For the text-containing cell, return its midpoint in [x, y] coordinate format. 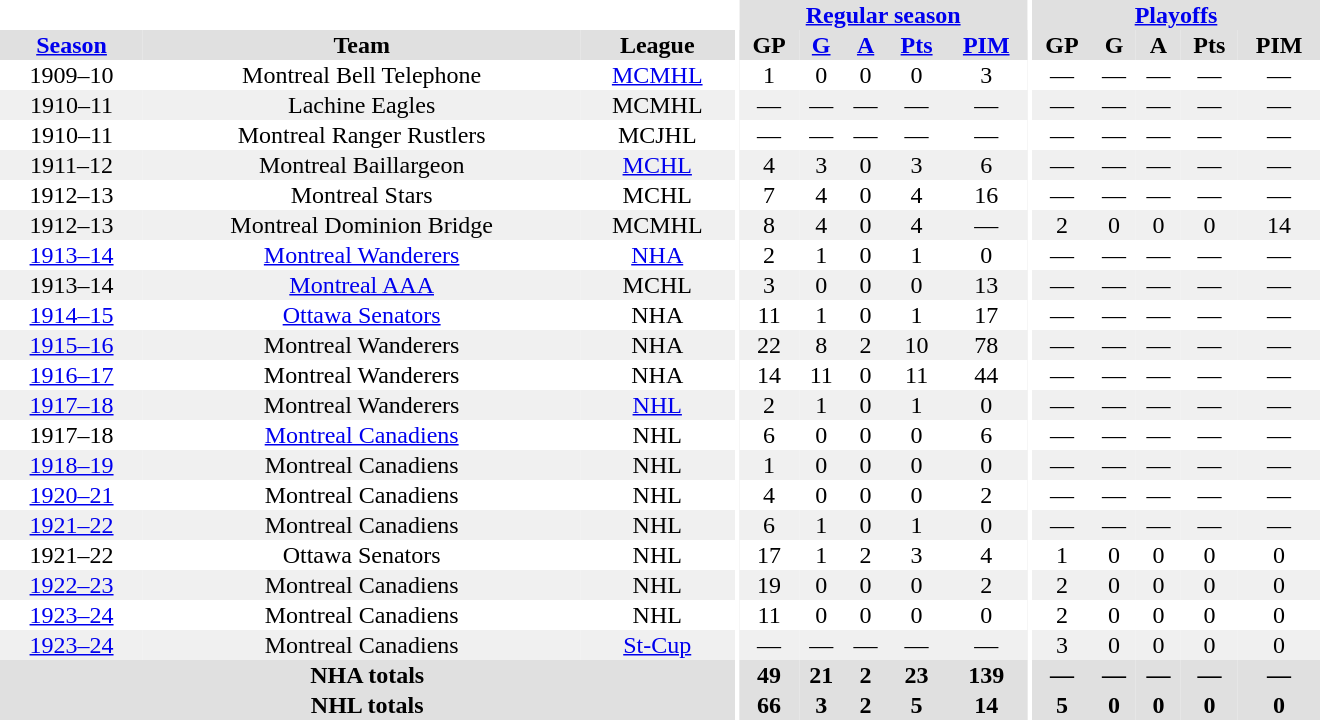
Montreal AAA [362, 285]
1915–16 [72, 345]
Lachine Eagles [362, 105]
Playoffs [1176, 15]
St-Cup [657, 645]
22 [769, 345]
1911–12 [72, 165]
1914–15 [72, 315]
66 [769, 705]
23 [917, 675]
Montreal Dominion Bridge [362, 225]
21 [821, 675]
Montreal Ranger Rustlers [362, 135]
139 [986, 675]
19 [769, 585]
Montreal Baillargeon [362, 165]
Team [362, 45]
1922–23 [72, 585]
49 [769, 675]
Montreal Stars [362, 195]
Montreal Bell Telephone [362, 75]
78 [986, 345]
1909–10 [72, 75]
NHL totals [367, 705]
1918–19 [72, 465]
MCJHL [657, 135]
16 [986, 195]
Season [72, 45]
1916–17 [72, 375]
44 [986, 375]
13 [986, 285]
NHA totals [367, 675]
10 [917, 345]
7 [769, 195]
Regular season [883, 15]
League [657, 45]
1920–21 [72, 495]
